Return (x, y) of the center of cell containing provided text 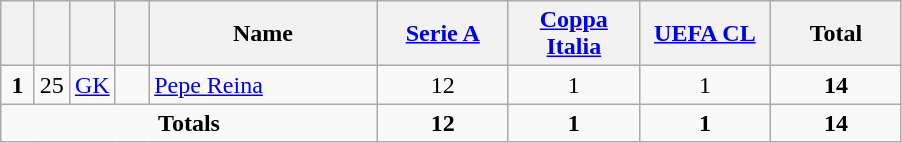
Totals (189, 123)
Serie A (442, 34)
Pepe Reina (264, 85)
25 (52, 85)
UEFA CL (704, 34)
Coppa Italia (574, 34)
Total (836, 34)
GK (92, 85)
Name (264, 34)
